Return the [X, Y] coordinate for the center point of the cell that contains the specified text.  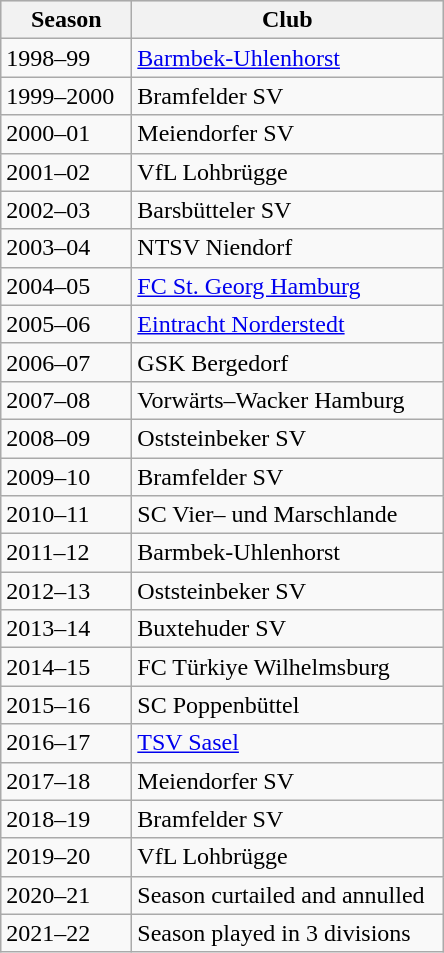
Season played in 3 divisions [288, 933]
2001–02 [66, 172]
2005–06 [66, 324]
2014–15 [66, 667]
2018–19 [66, 819]
FC St. Georg Hamburg [288, 286]
SC Vier– und Marschlande [288, 515]
Vorwärts–Wacker Hamburg [288, 400]
2015–16 [66, 705]
2004–05 [66, 286]
Eintracht Norderstedt [288, 324]
2019–20 [66, 857]
Buxtehuder SV [288, 629]
2020–21 [66, 895]
2011–12 [66, 553]
2008–09 [66, 438]
1999–2000 [66, 96]
2009–10 [66, 477]
GSK Bergedorf [288, 362]
FC Türkiye Wilhelmsburg [288, 667]
2003–04 [66, 248]
NTSV Niendorf [288, 248]
Barsbütteler SV [288, 210]
2012–13 [66, 591]
2000–01 [66, 134]
TSV Sasel [288, 743]
2002–03 [66, 210]
Club [288, 20]
Season [66, 20]
2017–18 [66, 781]
SC Poppenbüttel [288, 705]
1998–99 [66, 58]
Season curtailed and annulled [288, 895]
2006–07 [66, 362]
2013–14 [66, 629]
2021–22 [66, 933]
2007–08 [66, 400]
2016–17 [66, 743]
2010–11 [66, 515]
